Scan for the cell matching the given text and deliver its [X, Y] coordinate at center. 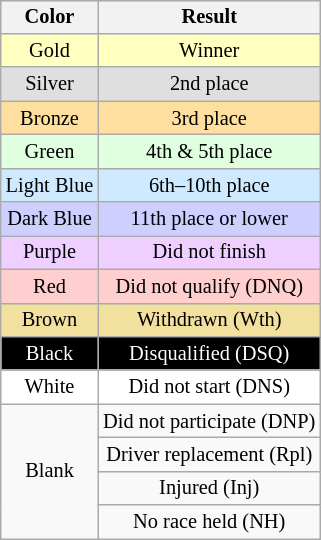
Light Blue [50, 185]
Green [50, 152]
Result [209, 17]
2nd place [209, 84]
Did not qualify (DNQ) [209, 286]
Did not participate (DNP) [209, 421]
Blank [50, 472]
Color [50, 17]
No race held (NH) [209, 522]
Red [50, 286]
White [50, 387]
Gold [50, 51]
6th–10th place [209, 185]
Brown [50, 320]
Bronze [50, 118]
11th place or lower [209, 219]
Silver [50, 84]
Injured (Inj) [209, 488]
Did not start (DNS) [209, 387]
Did not finish [209, 253]
Driver replacement (Rpl) [209, 455]
Withdrawn (Wth) [209, 320]
Purple [50, 253]
Dark Blue [50, 219]
Winner [209, 51]
3rd place [209, 118]
Black [50, 354]
4th & 5th place [209, 152]
Disqualified (DSQ) [209, 354]
